Extract the [X, Y] coordinate from the center of the cell holding the provided text.  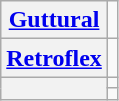
Retroflex [54, 58]
Guttural [54, 20]
